Detect which cell encompasses the target text, then output its (X, Y) center coordinate. 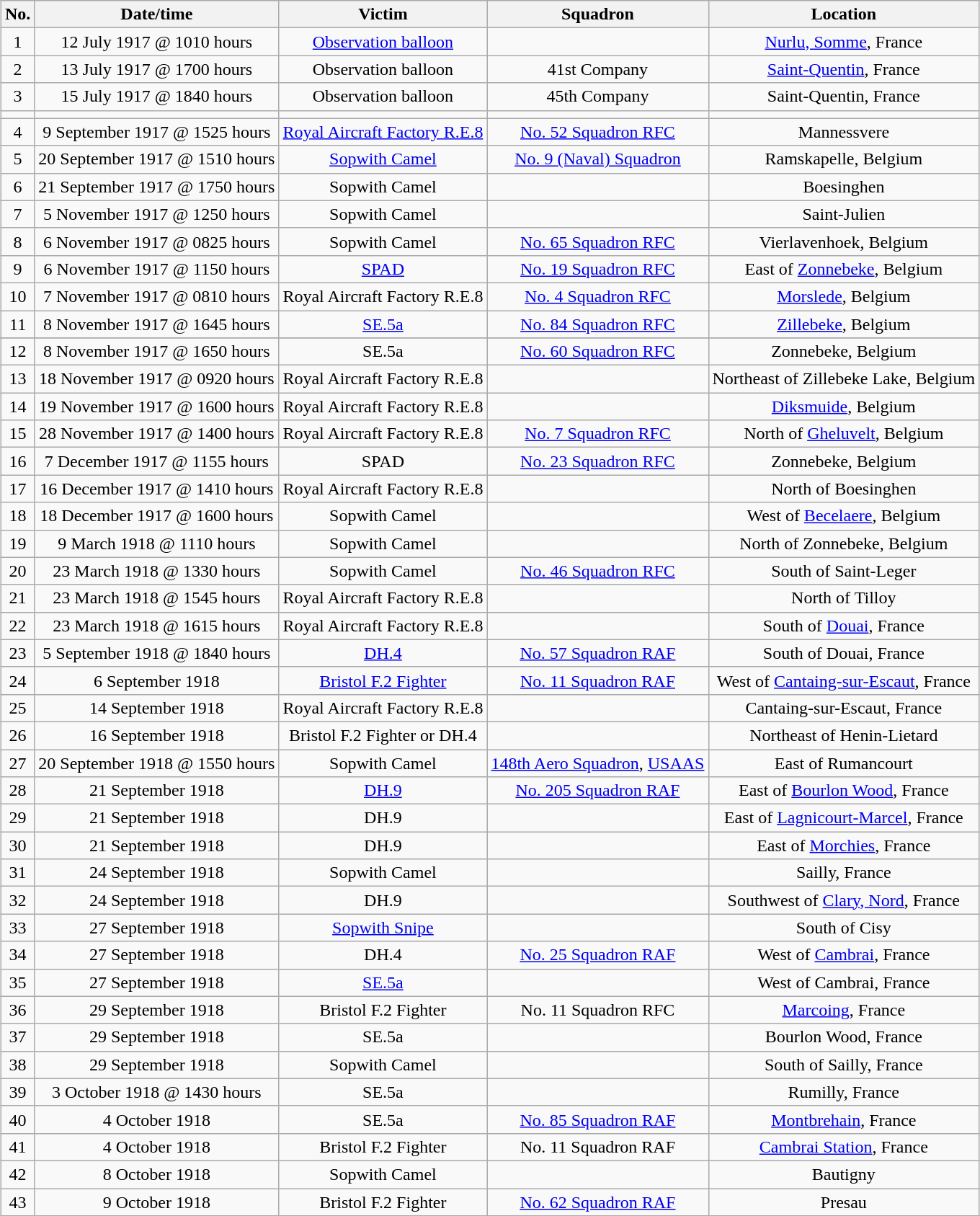
Bautigny (844, 1174)
18 November 1917 @ 0920 hours (157, 379)
No. 65 Squadron RFC (598, 241)
23 (17, 653)
5 (17, 159)
7 November 1917 @ 0810 hours (157, 296)
Bourlon Wood, France (844, 1037)
North of Zonnebeke, Belgium (844, 543)
South of Cisy (844, 928)
39 (17, 1092)
28 November 1917 @ 1400 hours (157, 434)
7 December 1917 @ 1155 hours (157, 461)
34 (17, 955)
No. 85 Squadron RAF (598, 1119)
4 (17, 132)
Location (844, 14)
No. 19 Squadron RFC (598, 269)
5 September 1918 @ 1840 hours (157, 653)
32 (17, 900)
23 March 1918 @ 1615 hours (157, 626)
15 (17, 434)
41 (17, 1147)
Ramskapelle, Belgium (844, 159)
30 (17, 846)
20 (17, 571)
Nurlu, Somme, France (844, 42)
12 July 1917 @ 1010 hours (157, 42)
8 (17, 241)
17 (17, 489)
Victim (383, 14)
14 September 1918 (157, 708)
7 (17, 214)
24 (17, 680)
Northeast of Henin-Lietard (844, 735)
14 (17, 407)
9 October 1918 (157, 1202)
Saint-Julien (844, 214)
6 November 1917 @ 1150 hours (157, 269)
10 (17, 296)
Squadron (598, 14)
13 (17, 379)
No. 4 Squadron RFC (598, 296)
Sailly, France (844, 873)
45th Company (598, 97)
Cambrai Station, France (844, 1147)
No. 84 Squadron RFC (598, 324)
16 September 1918 (157, 735)
21 September 1917 @ 1750 hours (157, 187)
Sopwith Snipe (383, 928)
36 (17, 1010)
No. 46 Squadron RFC (598, 571)
19 November 1917 @ 1600 hours (157, 407)
No. 57 Squadron RAF (598, 653)
29 (17, 818)
9 (17, 269)
41st Company (598, 69)
18 (17, 516)
Mannessvere (844, 132)
12 (17, 352)
North of Tilloy (844, 598)
16 (17, 461)
6 November 1917 @ 0825 hours (157, 241)
6 September 1918 (157, 680)
East of Rumancourt (844, 763)
East of Zonnebeke, Belgium (844, 269)
Boesinghen (844, 187)
South of Saint-Leger (844, 571)
Morslede, Belgium (844, 296)
No. (17, 14)
No. 60 Squadron RFC (598, 352)
21 (17, 598)
6 (17, 187)
42 (17, 1174)
West of Becelaere, Belgium (844, 516)
3 October 1918 @ 1430 hours (157, 1092)
8 November 1917 @ 1650 hours (157, 352)
5 November 1917 @ 1250 hours (157, 214)
33 (17, 928)
28 (17, 791)
Cantaing-sur-Escaut, France (844, 708)
37 (17, 1037)
Marcoing, France (844, 1010)
19 (17, 543)
Zillebeke, Belgium (844, 324)
North of Boesinghen (844, 489)
13 July 1917 @ 1700 hours (157, 69)
8 October 1918 (157, 1174)
25 (17, 708)
16 December 1917 @ 1410 hours (157, 489)
South of Sailly, France (844, 1065)
West of Cantaing-sur-Escaut, France (844, 680)
No. 205 Squadron RAF (598, 791)
31 (17, 873)
Diksmuide, Belgium (844, 407)
23 March 1918 @ 1545 hours (157, 598)
No. 9 (Naval) Squadron (598, 159)
East of Lagnicourt-Marcel, France (844, 818)
North of Gheluvelt, Belgium (844, 434)
8 November 1917 @ 1645 hours (157, 324)
Bristol F.2 Fighter or DH.4 (383, 735)
Presau (844, 1202)
27 (17, 763)
9 March 1918 @ 1110 hours (157, 543)
148th Aero Squadron, USAAS (598, 763)
East of Bourlon Wood, France (844, 791)
20 September 1917 @ 1510 hours (157, 159)
2 (17, 69)
22 (17, 626)
No. 11 Squadron RFC (598, 1010)
Rumilly, France (844, 1092)
Montbrehain, France (844, 1119)
Southwest of Clary, Nord, France (844, 900)
Northeast of Zillebeke Lake, Belgium (844, 379)
18 December 1917 @ 1600 hours (157, 516)
15 July 1917 @ 1840 hours (157, 97)
No. 23 Squadron RFC (598, 461)
Date/time (157, 14)
26 (17, 735)
No. 52 Squadron RFC (598, 132)
No. 7 Squadron RFC (598, 434)
35 (17, 982)
23 March 1918 @ 1330 hours (157, 571)
11 (17, 324)
40 (17, 1119)
38 (17, 1065)
20 September 1918 @ 1550 hours (157, 763)
3 (17, 97)
No. 62 Squadron RAF (598, 1202)
East of Morchies, France (844, 846)
9 September 1917 @ 1525 hours (157, 132)
43 (17, 1202)
Vierlavenhoek, Belgium (844, 241)
1 (17, 42)
No. 25 Squadron RAF (598, 955)
